Search for the cell housing the specified text and yield its [x, y] center coordinate. 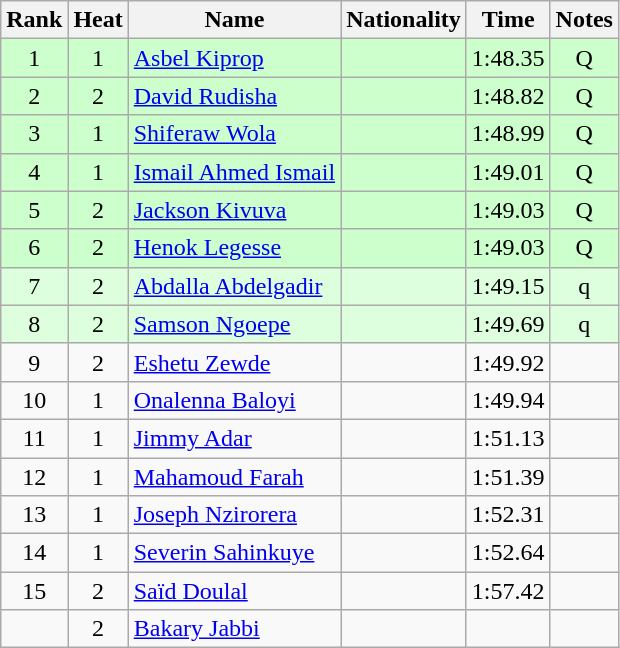
5 [34, 210]
Eshetu Zewde [234, 362]
Shiferaw Wola [234, 134]
Rank [34, 20]
1:52.31 [508, 515]
15 [34, 591]
10 [34, 400]
14 [34, 553]
Ismail Ahmed Ismail [234, 172]
Mahamoud Farah [234, 477]
1:49.92 [508, 362]
1:48.82 [508, 96]
1:49.15 [508, 286]
Onalenna Baloyi [234, 400]
4 [34, 172]
1:57.42 [508, 591]
Henok Legesse [234, 248]
12 [34, 477]
Abdalla Abdelgadir [234, 286]
1:48.35 [508, 58]
7 [34, 286]
11 [34, 438]
1:48.99 [508, 134]
1:49.01 [508, 172]
Nationality [404, 20]
9 [34, 362]
Notes [584, 20]
8 [34, 324]
Samson Ngoepe [234, 324]
1:49.69 [508, 324]
Saïd Doulal [234, 591]
Time [508, 20]
3 [34, 134]
Joseph Nzirorera [234, 515]
1:51.13 [508, 438]
1:51.39 [508, 477]
Jackson Kivuva [234, 210]
6 [34, 248]
1:52.64 [508, 553]
1:49.94 [508, 400]
Name [234, 20]
David Rudisha [234, 96]
Asbel Kiprop [234, 58]
Severin Sahinkuye [234, 553]
Jimmy Adar [234, 438]
Bakary Jabbi [234, 629]
Heat [98, 20]
13 [34, 515]
